Return the [X, Y] coordinate for the center point of the cell that contains the specified text.  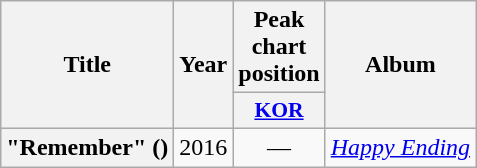
Peak chart position [279, 47]
Album [400, 65]
KOR [279, 111]
Happy Ending [400, 147]
"Remember" () [88, 147]
Year [204, 65]
— [279, 147]
2016 [204, 147]
Title [88, 65]
